Return [x, y] of the center of cell containing provided text 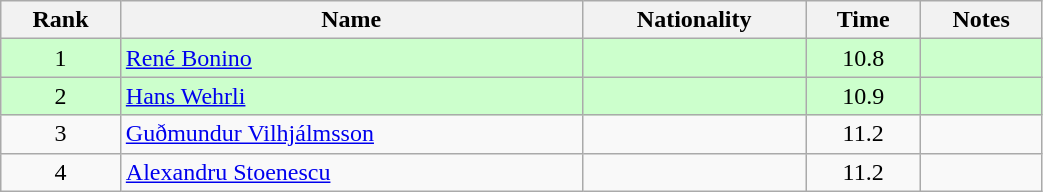
Alexandru Stoenescu [351, 172]
10.8 [863, 58]
René Bonino [351, 58]
10.9 [863, 96]
Hans Wehrli [351, 96]
Rank [61, 20]
3 [61, 134]
Nationality [694, 20]
2 [61, 96]
Guðmundur Vilhjálmsson [351, 134]
Time [863, 20]
Notes [981, 20]
4 [61, 172]
1 [61, 58]
Name [351, 20]
